Provide the [X, Y] coordinate of the cell's center where the given text is located.  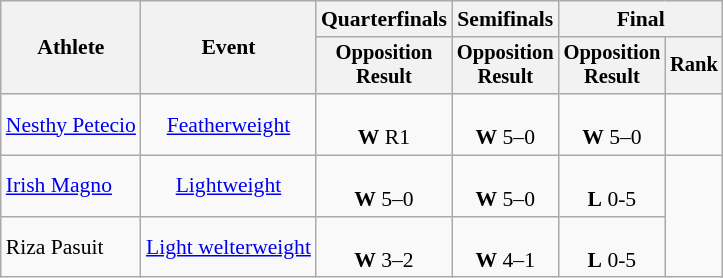
W 3–2 [384, 248]
Light welterweight [228, 248]
Irish Magno [71, 186]
Featherweight [228, 124]
Rank [694, 66]
Lightweight [228, 186]
Athlete [71, 48]
Quarterfinals [384, 19]
Semifinals [506, 19]
W R1 [384, 124]
Riza Pasuit [71, 248]
Final [641, 19]
Nesthy Petecio [71, 124]
Event [228, 48]
W 4–1 [506, 248]
